Detect which cell encompasses the target text, then output its (x, y) center coordinate. 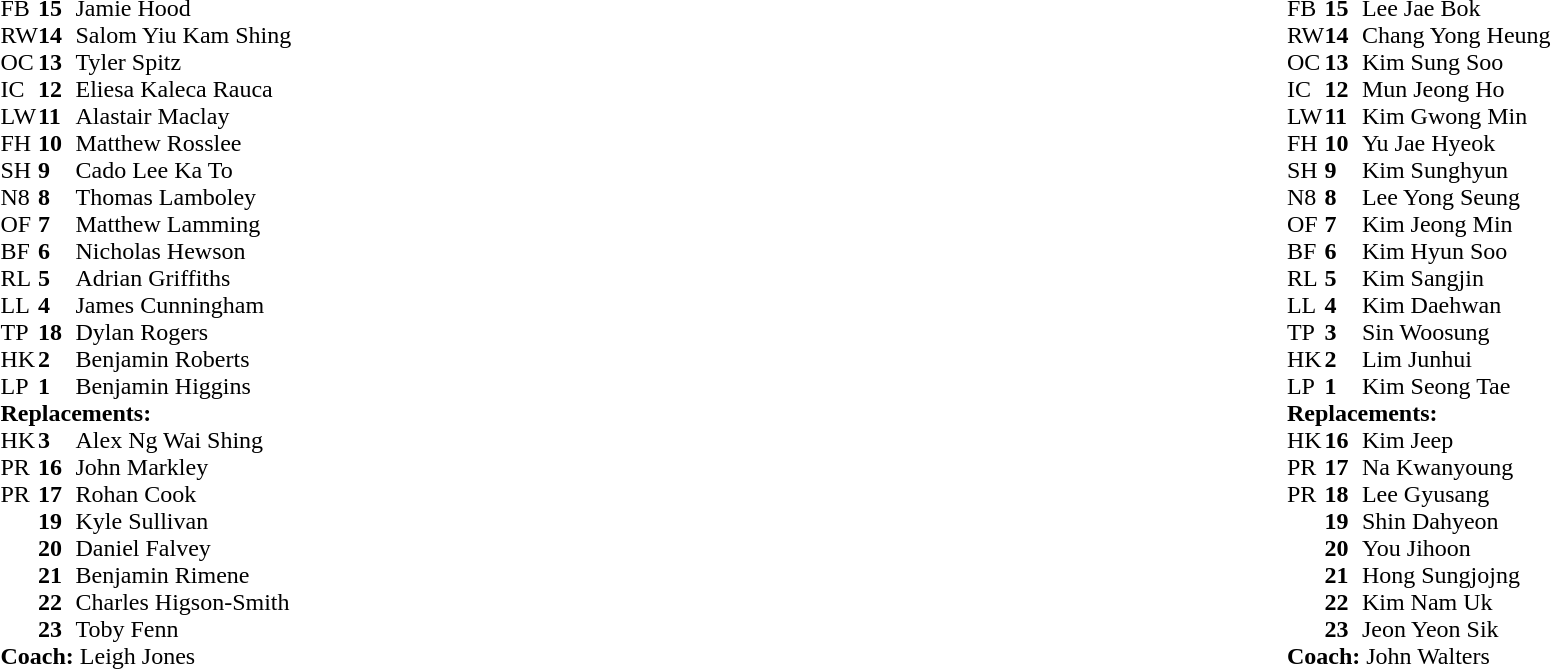
Daniel Falvey (184, 548)
Kim Sangjin (1456, 278)
Nicholas Hewson (184, 252)
Mun Jeong Ho (1456, 90)
Alex Ng Wai Shing (184, 440)
Lee Yong Seung (1456, 198)
Kim Hyun Soo (1456, 252)
You Jihoon (1456, 548)
Chang Yong Heung (1456, 36)
Cado Lee Ka To (184, 170)
Rohan Cook (184, 494)
Toby Fenn (184, 630)
Kim Jeep (1456, 440)
Adrian Griffiths (184, 278)
Eliesa Kaleca Rauca (184, 90)
Kim Nam Uk (1456, 602)
Coach: John Walters (1419, 656)
Benjamin Rimene (184, 576)
Lim Junhui (1456, 360)
Tyler Spitz (184, 62)
Shin Dahyeon (1456, 522)
Benjamin Higgins (184, 386)
Kyle Sullivan (184, 522)
Charles Higson-Smith (184, 602)
Kim Sung Soo (1456, 62)
Dylan Rogers (184, 332)
Kim Daehwan (1456, 306)
Salom Yiu Kam Shing (184, 36)
Jeon Yeon Sik (1456, 630)
Thomas Lamboley (184, 198)
Matthew Lamming (184, 224)
Kim Sunghyun (1456, 170)
Hong Sungjojng (1456, 576)
Matthew Rosslee (184, 144)
Benjamin Roberts (184, 360)
James Cunningham (184, 306)
John Markley (184, 468)
Lee Gyusang (1456, 494)
Kim Gwong Min (1456, 116)
Coach: Leigh Jones (146, 656)
Alastair Maclay (184, 116)
Sin Woosung (1456, 332)
Kim Seong Tae (1456, 386)
Kim Jeong Min (1456, 224)
Yu Jae Hyeok (1456, 144)
Na Kwanyoung (1456, 468)
